Provide the (x, y) coordinate of the cell's center where the given text is located.  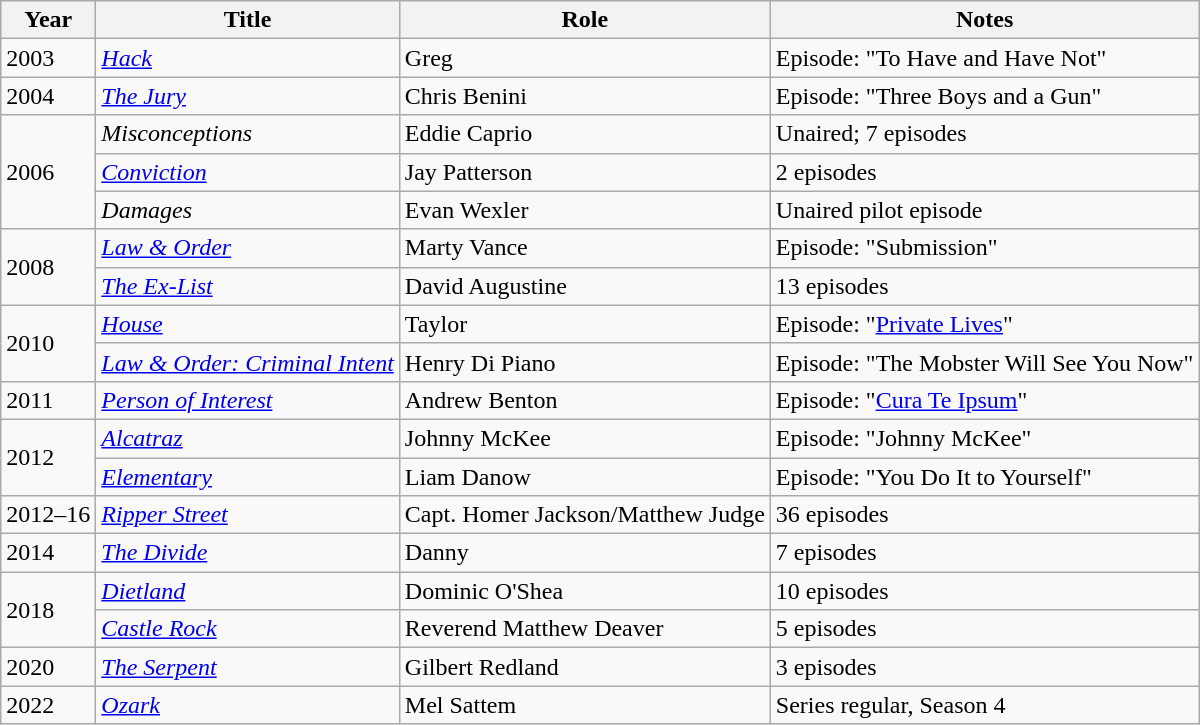
Johnny McKee (584, 438)
Henry Di Piano (584, 362)
Hack (248, 58)
2010 (48, 343)
13 episodes (984, 286)
Chris Benini (584, 96)
Episode: "To Have and Have Not" (984, 58)
Title (248, 20)
Jay Patterson (584, 172)
Elementary (248, 477)
36 episodes (984, 515)
Notes (984, 20)
Misconceptions (248, 134)
Law & Order: Criminal Intent (248, 362)
2012 (48, 457)
Taylor (584, 324)
2020 (48, 667)
Episode: "Submission" (984, 248)
Series regular, Season 4 (984, 705)
2012–16 (48, 515)
Damages (248, 210)
Capt. Homer Jackson/Matthew Judge (584, 515)
Person of Interest (248, 400)
Gilbert Redland (584, 667)
Mel Sattem (584, 705)
2022 (48, 705)
Marty Vance (584, 248)
2008 (48, 267)
Year (48, 20)
Dietland (248, 591)
Episode: "Johnny McKee" (984, 438)
Unaired; 7 episodes (984, 134)
Ripper Street (248, 515)
The Ex-List (248, 286)
Role (584, 20)
Unaired pilot episode (984, 210)
Evan Wexler (584, 210)
The Jury (248, 96)
The Divide (248, 553)
Reverend Matthew Deaver (584, 629)
Eddie Caprio (584, 134)
Danny (584, 553)
2011 (48, 400)
2018 (48, 610)
Law & Order (248, 248)
2004 (48, 96)
Castle Rock (248, 629)
Dominic O'Shea (584, 591)
Andrew Benton (584, 400)
2006 (48, 172)
Episode: "Cura Te Ipsum" (984, 400)
Conviction (248, 172)
Greg (584, 58)
Episode: "Three Boys and a Gun" (984, 96)
Episode: "Private Lives" (984, 324)
3 episodes (984, 667)
Episode: "You Do It to Yourself" (984, 477)
Ozark (248, 705)
David Augustine (584, 286)
7 episodes (984, 553)
Liam Danow (584, 477)
5 episodes (984, 629)
2 episodes (984, 172)
Episode: "The Mobster Will See You Now" (984, 362)
2014 (48, 553)
10 episodes (984, 591)
2003 (48, 58)
Alcatraz (248, 438)
The Serpent (248, 667)
House (248, 324)
